Search for the cell housing the specified text and yield its [x, y] center coordinate. 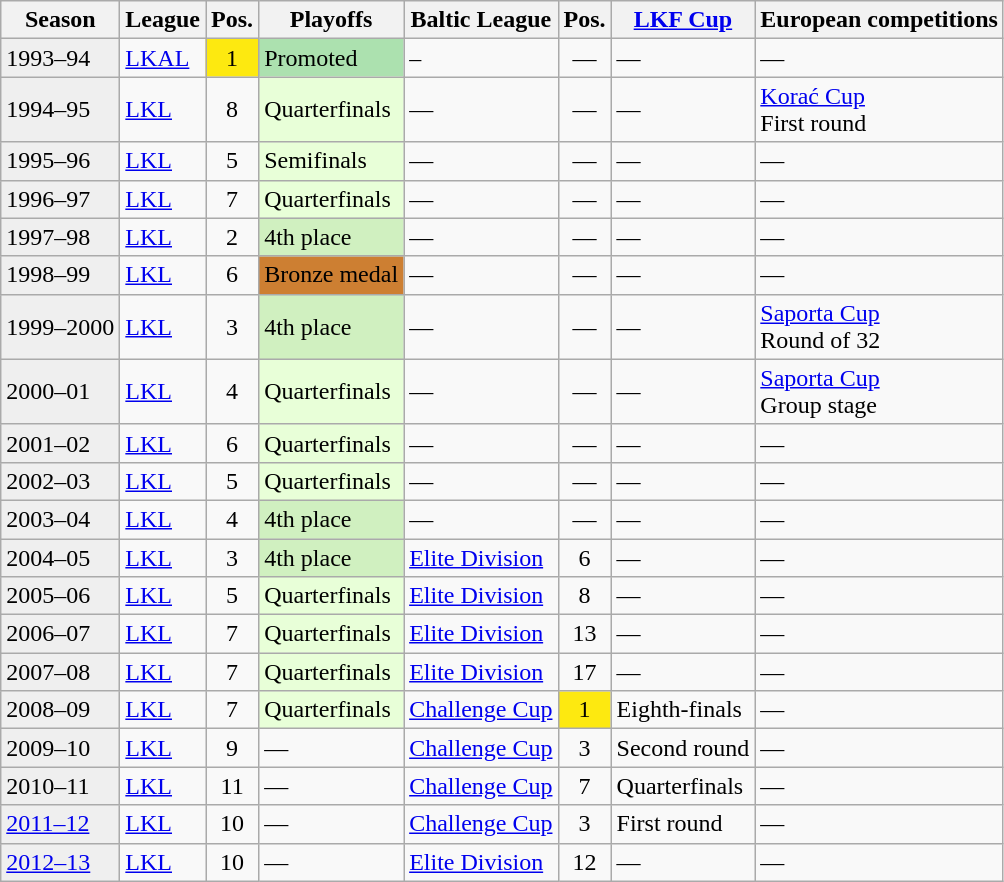
2006–07 [60, 634]
Saporta CupRound of 32 [880, 326]
– [481, 58]
Baltic League [481, 20]
1999–2000 [60, 326]
1997–98 [60, 237]
17 [584, 672]
1993–94 [60, 58]
2005–06 [60, 596]
Semifinals [332, 161]
2003–04 [60, 519]
1994–95 [60, 110]
First round [683, 824]
2008–09 [60, 710]
9 [232, 748]
2002–03 [60, 481]
Korać CupFirst round [880, 110]
Bronze medal [332, 275]
1998–99 [60, 275]
12 [584, 862]
2 [232, 237]
Eighth-finals [683, 710]
2009–10 [60, 748]
1996–97 [60, 199]
1995–96 [60, 161]
Second round [683, 748]
Promoted [332, 58]
Saporta CupGroup stage [880, 392]
2001–02 [60, 443]
2007–08 [60, 672]
13 [584, 634]
2012–13 [60, 862]
2011–12 [60, 824]
2004–05 [60, 557]
2000–01 [60, 392]
Playoffs [332, 20]
European competitions [880, 20]
LKF Cup [683, 20]
LKAL [163, 58]
Season [60, 20]
11 [232, 786]
League [163, 20]
2010–11 [60, 786]
